For the text-containing cell, return its midpoint in (x, y) coordinate format. 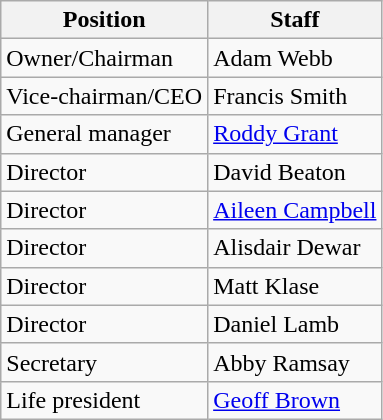
Daniel Lamb (295, 324)
Francis Smith (295, 96)
Vice-chairman/CEO (104, 96)
David Beaton (295, 172)
Geoff Brown (295, 400)
Matt Klase (295, 286)
Abby Ramsay (295, 362)
Roddy Grant (295, 134)
Owner/Chairman (104, 58)
Adam Webb (295, 58)
Secretary (104, 362)
Life president (104, 400)
Staff (295, 20)
Alisdair Dewar (295, 248)
General manager (104, 134)
Position (104, 20)
Aileen Campbell (295, 210)
